Identify which cell holds the provided text, then report its [X, Y] central coordinate. 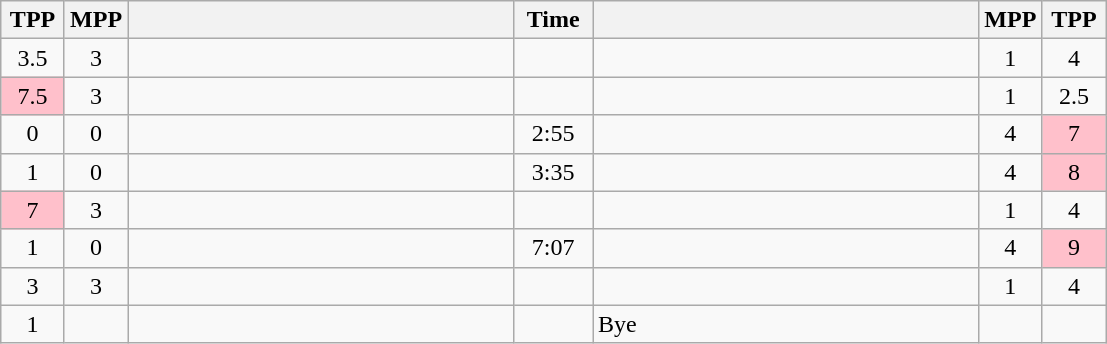
7:07 [554, 248]
Bye [785, 324]
2:55 [554, 134]
2.5 [1074, 96]
9 [1074, 248]
3.5 [33, 58]
7.5 [33, 96]
Time [554, 20]
3:35 [554, 172]
8 [1074, 172]
